Detect which cell encompasses the target text, then output its [X, Y] center coordinate. 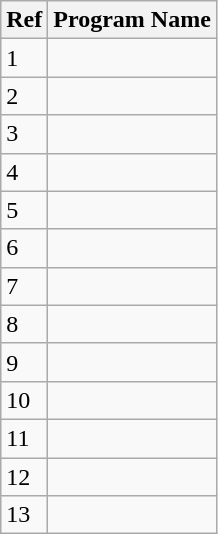
Program Name [132, 20]
Ref [24, 20]
13 [24, 515]
3 [24, 134]
12 [24, 477]
9 [24, 362]
4 [24, 172]
5 [24, 210]
2 [24, 96]
7 [24, 286]
1 [24, 58]
10 [24, 400]
6 [24, 248]
11 [24, 438]
8 [24, 324]
